Detect which cell encompasses the target text, then output its [x, y] center coordinate. 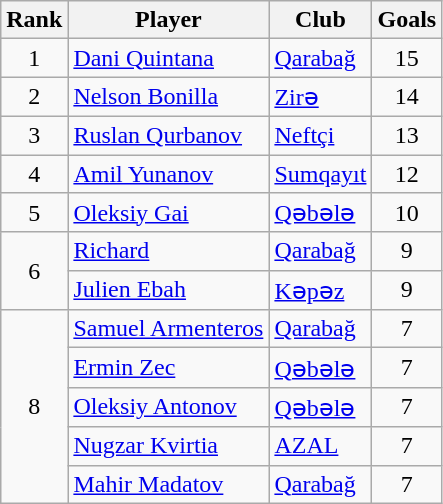
Sumqayıt [320, 173]
Ruslan Qurbanov [168, 135]
AZAL [320, 446]
Player [168, 20]
1 [34, 58]
Ermin Zec [168, 368]
Nugzar Kvirtia [168, 446]
Nelson Bonilla [168, 97]
Oleksiy Gai [168, 213]
Kəpəz [320, 290]
Neftçi [320, 135]
3 [34, 135]
Julien Ebah [168, 290]
Club [320, 20]
Richard [168, 251]
8 [34, 406]
Oleksiy Antonov [168, 407]
Amil Yunanov [168, 173]
14 [407, 97]
12 [407, 173]
Zirə [320, 97]
Dani Quintana [168, 58]
6 [34, 271]
5 [34, 213]
13 [407, 135]
10 [407, 213]
15 [407, 58]
Goals [407, 20]
2 [34, 97]
Samuel Armenteros [168, 329]
4 [34, 173]
Rank [34, 20]
Mahir Madatov [168, 484]
